Find where the given text appears and provide that cell's center as [X, Y] coordinate. 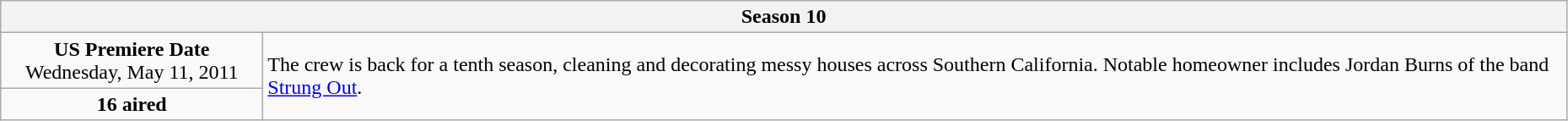
US Premiere DateWednesday, May 11, 2011 [132, 61]
16 aired [132, 104]
Season 10 [784, 17]
